Return (X, Y) of the center of cell containing provided text 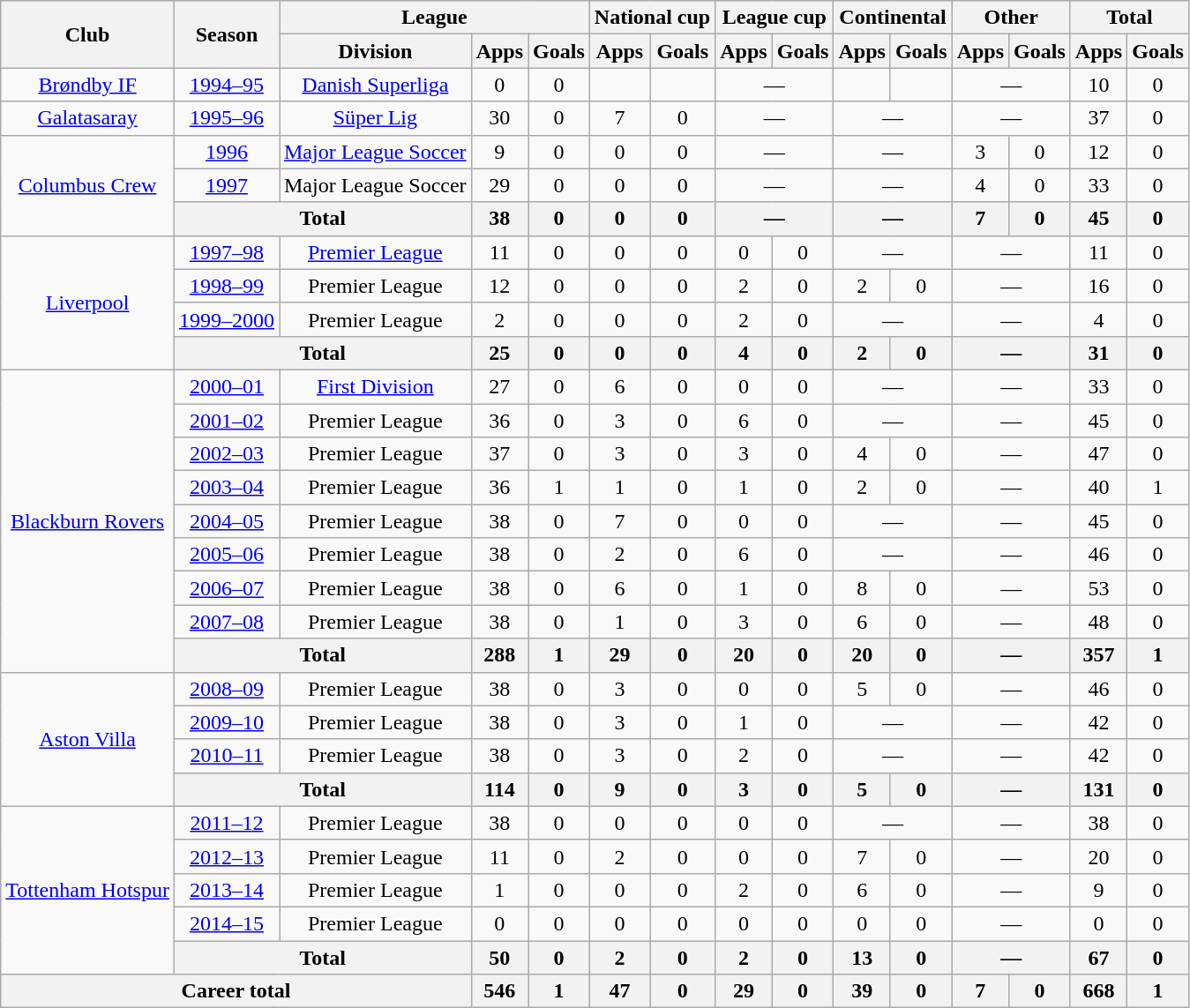
Continental (893, 18)
30 (499, 118)
2011–12 (226, 823)
31 (1098, 353)
Season (226, 34)
2006–07 (226, 588)
2005–06 (226, 555)
1996 (226, 152)
1999–2000 (226, 319)
48 (1098, 622)
Blackburn Rovers (88, 520)
2004–05 (226, 521)
357 (1098, 655)
Brøndby IF (88, 85)
114 (499, 789)
Aston Villa (88, 739)
1997 (226, 185)
2008–09 (226, 689)
2007–08 (226, 622)
288 (499, 655)
National cup (652, 18)
League (434, 18)
1995–96 (226, 118)
2000–01 (226, 386)
131 (1098, 789)
Liverpool (88, 302)
First Division (375, 386)
Süper Lig (375, 118)
16 (1098, 286)
1994–95 (226, 85)
2013–14 (226, 890)
25 (499, 353)
2002–03 (226, 454)
2003–04 (226, 488)
2012–13 (226, 856)
1997–98 (226, 252)
Club (88, 34)
Division (375, 51)
1998–99 (226, 286)
Danish Superliga (375, 85)
2001–02 (226, 421)
Galatasaray (88, 118)
Columbus Crew (88, 185)
27 (499, 386)
2009–10 (226, 722)
668 (1098, 991)
2014–15 (226, 923)
50 (499, 957)
2010–11 (226, 756)
40 (1098, 488)
10 (1098, 85)
Tottenham Hotspur (88, 890)
39 (862, 991)
League cup (775, 18)
13 (862, 957)
8 (862, 588)
Career total (236, 991)
546 (499, 991)
67 (1098, 957)
53 (1098, 588)
Other (1011, 18)
